For the text-containing cell, return its midpoint in [x, y] coordinate format. 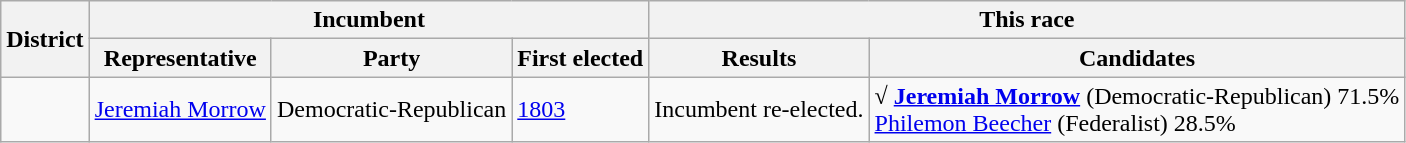
This race [1027, 20]
Representative [180, 58]
Party [391, 58]
First elected [580, 58]
District [45, 39]
Jeremiah Morrow [180, 110]
1803 [580, 110]
Candidates [1137, 58]
Results [759, 58]
Incumbent [369, 20]
√ Jeremiah Morrow (Democratic-Republican) 71.5%Philemon Beecher (Federalist) 28.5% [1137, 110]
Democratic-Republican [391, 110]
Incumbent re-elected. [759, 110]
